Determine the (x, y) coordinate at the center of the cell enclosing the given text.  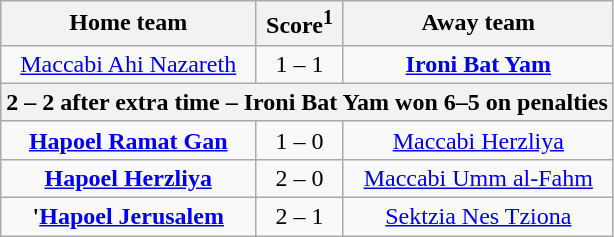
Sektzia Nes Tziona (478, 217)
Away team (478, 24)
Home team (128, 24)
Maccabi Herzliya (478, 140)
2 – 1 (300, 217)
Hapoel Ramat Gan (128, 140)
1 – 1 (300, 64)
Hapoel Herzliya (128, 178)
2 – 0 (300, 178)
Score1 (300, 24)
Ironi Bat Yam (478, 64)
Maccabi Umm al-Fahm (478, 178)
'Hapoel Jerusalem (128, 217)
1 – 0 (300, 140)
2 – 2 after extra time – Ironi Bat Yam won 6–5 on penalties (308, 102)
Maccabi Ahi Nazareth (128, 64)
